Search for the cell housing the specified text and yield its (x, y) center coordinate. 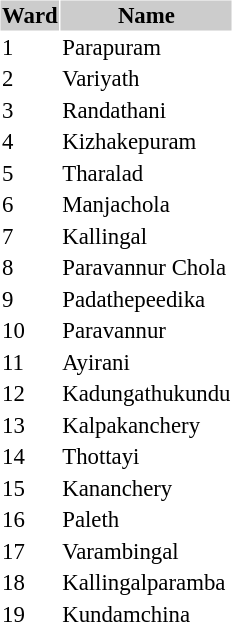
Thottayi (146, 457)
Ayirani (146, 362)
Parapuram (146, 47)
1 (30, 47)
12 (30, 394)
18 (30, 583)
Kallingal (146, 236)
Tharalad (146, 173)
16 (30, 520)
Kalpakanchery (146, 425)
15 (30, 488)
Manjachola (146, 205)
Ward (30, 16)
13 (30, 425)
17 (30, 551)
9 (30, 299)
Randathani (146, 110)
Kadungathukundu (146, 394)
Variyath (146, 79)
Kizhakepuram (146, 142)
8 (30, 268)
Kallingalparamba (146, 583)
Padathepeedika (146, 299)
4 (30, 142)
Name (146, 16)
2 (30, 79)
14 (30, 457)
5 (30, 173)
Paleth (146, 520)
Paravannur (146, 331)
Paravannur Chola (146, 268)
7 (30, 236)
6 (30, 205)
Varambingal (146, 551)
11 (30, 362)
3 (30, 110)
10 (30, 331)
Kananchery (146, 488)
